Search for the cell housing the specified text and yield its [x, y] center coordinate. 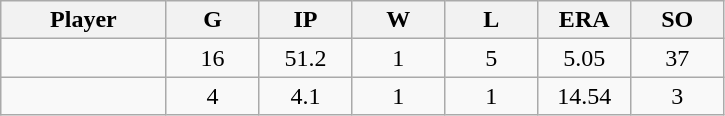
14.54 [584, 96]
L [492, 20]
5.05 [584, 58]
SO [678, 20]
4.1 [306, 96]
ERA [584, 20]
5 [492, 58]
37 [678, 58]
Player [84, 20]
4 [212, 96]
3 [678, 96]
G [212, 20]
IP [306, 20]
51.2 [306, 58]
W [398, 20]
16 [212, 58]
